Return the [x, y] coordinate for the center point of the cell that contains the specified text.  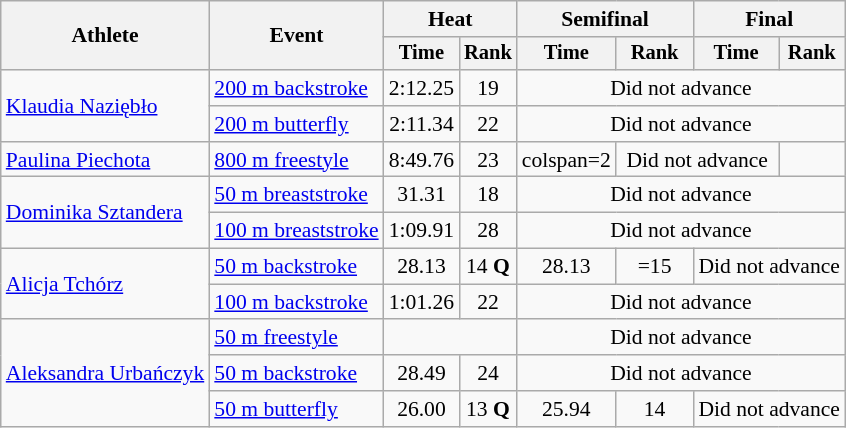
28.49 [422, 373]
Athlete [106, 36]
26.00 [422, 409]
25.94 [566, 409]
=15 [655, 267]
800 m freestyle [296, 160]
50 m butterfly [296, 409]
19 [488, 88]
Heat [450, 19]
200 m butterfly [296, 124]
Klaudia Naziębło [106, 106]
Final [769, 19]
200 m backstroke [296, 88]
31.31 [422, 195]
1:09.91 [422, 231]
Event [296, 36]
50 m breaststroke [296, 195]
colspan=2 [566, 160]
14 [655, 409]
13 Q [488, 409]
24 [488, 373]
23 [488, 160]
100 m backstroke [296, 302]
Semifinal [606, 19]
28 [488, 231]
100 m breaststroke [296, 231]
14 Q [488, 267]
50 m freestyle [296, 338]
2:12.25 [422, 88]
Alicja Tchórz [106, 284]
2:11.34 [422, 124]
8:49.76 [422, 160]
Aleksandra Urbańczyk [106, 374]
Paulina Piechota [106, 160]
1:01.26 [422, 302]
18 [488, 195]
Dominika Sztandera [106, 212]
